Return the [X, Y] coordinate for the center point of the cell that contains the specified text.  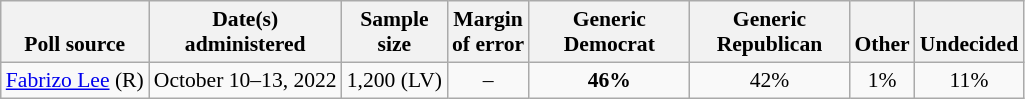
– [488, 80]
GenericRepublican [769, 32]
11% [969, 80]
Date(s)administered [246, 32]
Poll source [75, 32]
1% [882, 80]
GenericDemocrat [609, 32]
Other [882, 32]
42% [769, 80]
1,200 (LV) [394, 80]
Marginof error [488, 32]
Fabrizo Lee (R) [75, 80]
46% [609, 80]
Undecided [969, 32]
October 10–13, 2022 [246, 80]
Samplesize [394, 32]
